Return the [X, Y] coordinate for the center point of the cell that contains the specified text.  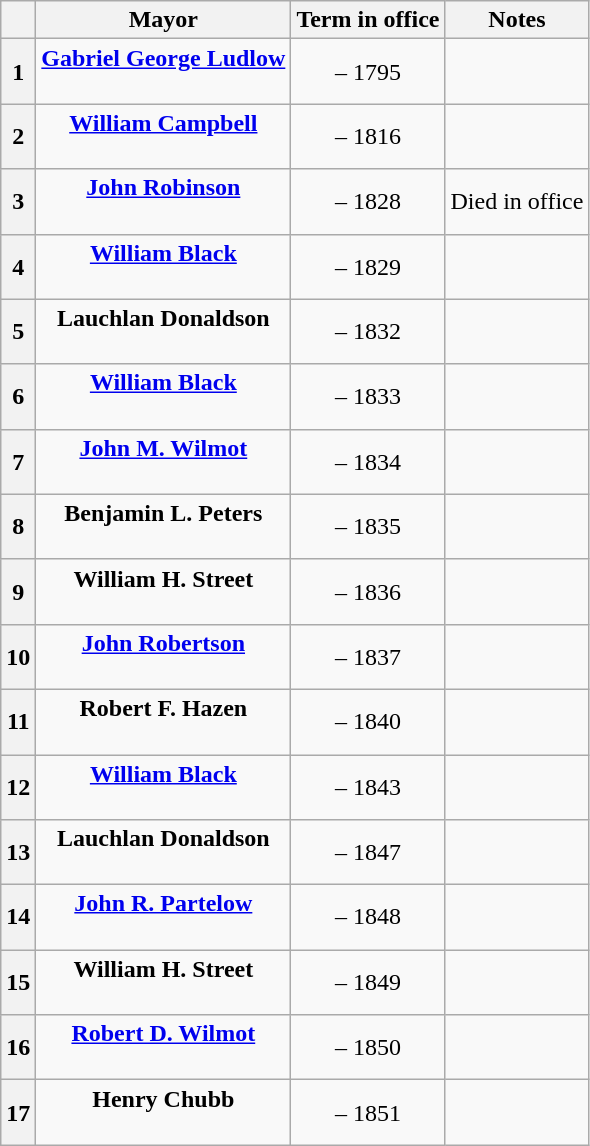
8 [18, 526]
6 [18, 396]
Notes [517, 20]
15 [18, 982]
7 [18, 462]
Benjamin L. Peters [164, 526]
– 1851 [368, 1112]
1 [18, 72]
4 [18, 266]
3 [18, 202]
– 1828 [368, 202]
10 [18, 656]
Died in office [517, 202]
– 1833 [368, 396]
Robert F. Hazen [164, 722]
– 1829 [368, 266]
– 1837 [368, 656]
14 [18, 918]
– 1850 [368, 1048]
– 1849 [368, 982]
– 1834 [368, 462]
17 [18, 1112]
– 1832 [368, 332]
Mayor [164, 20]
– 1836 [368, 592]
– 1848 [368, 918]
Henry Chubb [164, 1112]
11 [18, 722]
– 1835 [368, 526]
– 1840 [368, 722]
William Campbell [164, 136]
5 [18, 332]
9 [18, 592]
Term in office [368, 20]
– 1816 [368, 136]
John Robinson [164, 202]
John M. Wilmot [164, 462]
2 [18, 136]
– 1847 [368, 852]
– 1795 [368, 72]
– 1843 [368, 786]
John Robertson [164, 656]
13 [18, 852]
John R. Partelow [164, 918]
Robert D. Wilmot [164, 1048]
Gabriel George Ludlow [164, 72]
16 [18, 1048]
12 [18, 786]
